Scan for the cell matching the given text and deliver its [x, y] coordinate at center. 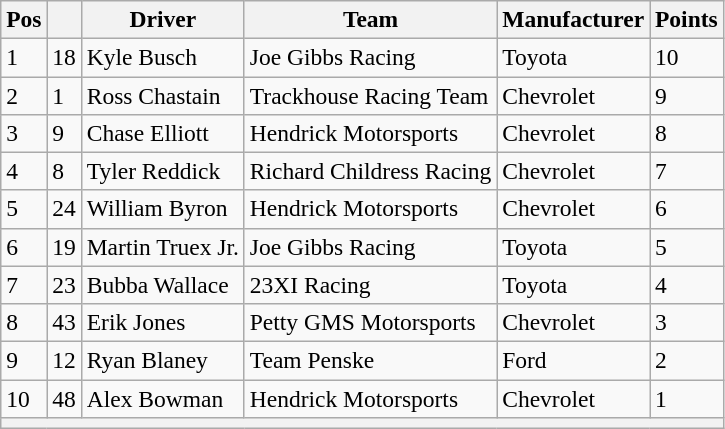
23 [64, 285]
Bubba Wallace [162, 285]
Manufacturer [574, 19]
Tyler Reddick [162, 171]
23XI Racing [370, 285]
Richard Childress Racing [370, 171]
Ross Chastain [162, 95]
William Byron [162, 209]
Petty GMS Motorsports [370, 322]
Driver [162, 19]
Ryan Blaney [162, 360]
48 [64, 398]
Trackhouse Racing Team [370, 95]
Pos [24, 19]
Martin Truex Jr. [162, 247]
Chase Elliott [162, 133]
18 [64, 57]
24 [64, 209]
Alex Bowman [162, 398]
Team [370, 19]
12 [64, 360]
Erik Jones [162, 322]
Ford [574, 360]
Kyle Busch [162, 57]
Points [687, 19]
Team Penske [370, 360]
19 [64, 247]
43 [64, 322]
